Return the [x, y] coordinate for the center point of the cell that contains the specified text.  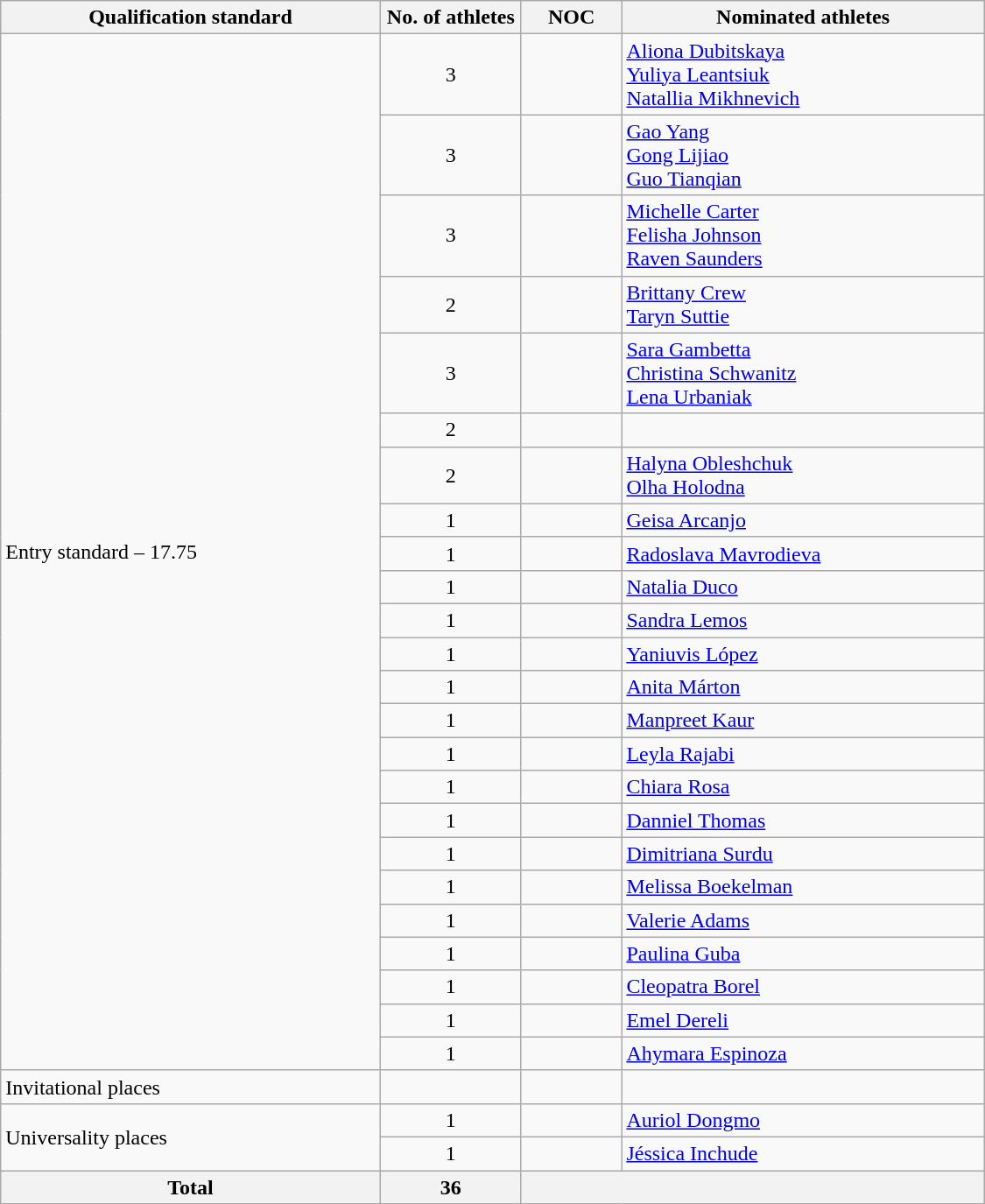
Valerie Adams [803, 920]
Jéssica Inchude [803, 1153]
Melissa Boekelman [803, 887]
Total [191, 1186]
Nominated athletes [803, 18]
Danniel Thomas [803, 820]
Entry standard – 17.75 [191, 553]
36 [450, 1186]
Leyla Rajabi [803, 754]
Yaniuvis López [803, 654]
Halyna ObleshchukOlha Holodna [803, 475]
Emel Dereli [803, 1020]
Ahymara Espinoza [803, 1053]
Anita Márton [803, 687]
Auriol Dongmo [803, 1120]
No. of athletes [450, 18]
Sandra Lemos [803, 620]
Radoslava Mavrodieva [803, 553]
Paulina Guba [803, 954]
NOC [571, 18]
Manpreet Kaur [803, 721]
Natalia Duco [803, 587]
Gao YangGong LijiaoGuo Tianqian [803, 155]
Geisa Arcanjo [803, 520]
Invitational places [191, 1087]
Sara GambettaChristina SchwanitzLena Urbaniak [803, 373]
Qualification standard [191, 18]
Chiara Rosa [803, 787]
Dimitriana Surdu [803, 854]
Universality places [191, 1137]
Michelle CarterFelisha JohnsonRaven Saunders [803, 236]
Brittany CrewTaryn Suttie [803, 305]
Cleopatra Borel [803, 987]
Aliona DubitskayaYuliya LeantsiukNatallia Mikhnevich [803, 74]
